Pinpoint the cell where the given text exists, returning its [x, y] midpoint coordinate. 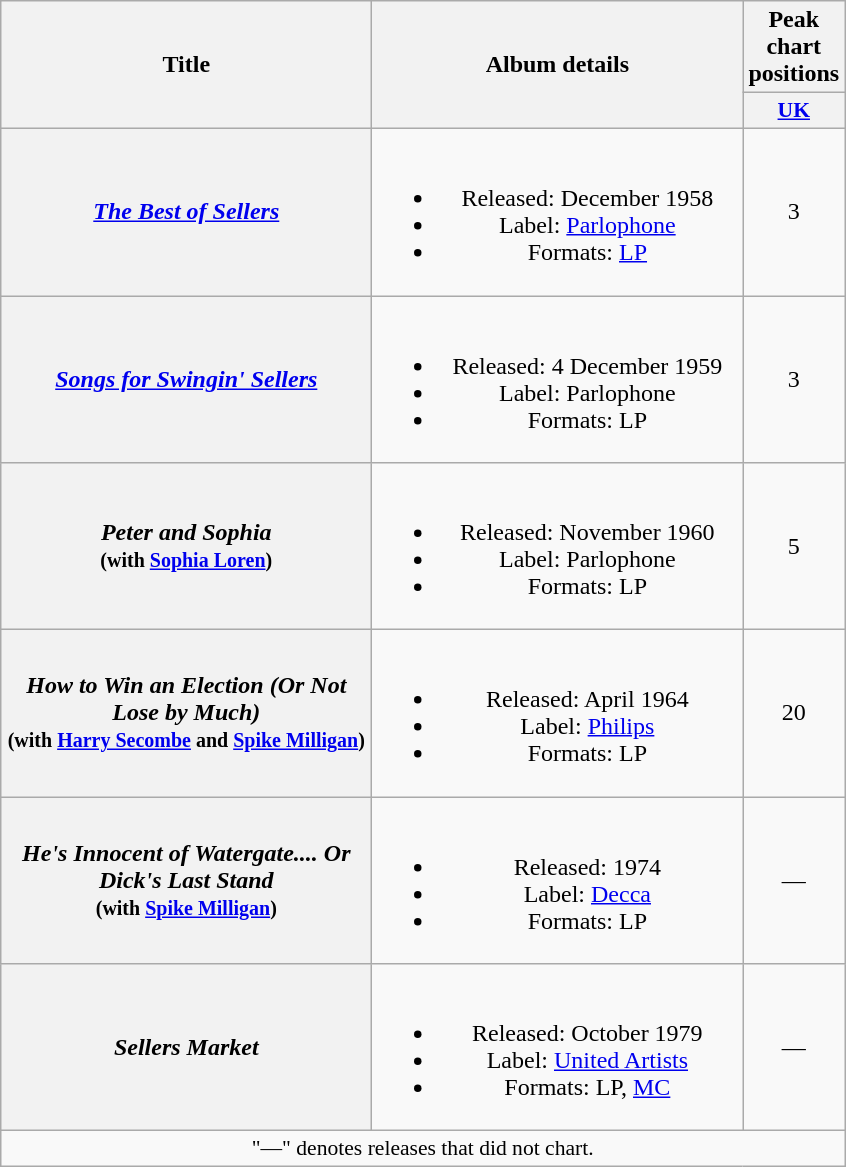
Sellers Market [186, 1048]
Released: 4 December 1959Label: ParlophoneFormats: LP [558, 380]
Released: December 1958Label: ParlophoneFormats: LP [558, 212]
Released: April 1964Label: PhilipsFormats: LP [558, 714]
Released: October 1979Label: United ArtistsFormats: LP, MC [558, 1048]
He's Innocent of Watergate.... Or Dick's Last Stand(with Spike Milligan) [186, 880]
How to Win an Election (Or Not Lose by Much)(with Harry Secombe and Spike Milligan) [186, 714]
Peak chart positions [794, 47]
Released: November 1960Label: ParlophoneFormats: LP [558, 546]
Released: 1974Label: DeccaFormats: LP [558, 880]
20 [794, 714]
Peter and Sophia(with Sophia Loren) [186, 546]
Title [186, 65]
"—" denotes releases that did not chart. [423, 1149]
5 [794, 546]
The Best of Sellers [186, 212]
Album details [558, 65]
UK [794, 111]
Songs for Swingin' Sellers [186, 380]
